Detect which cell encompasses the target text, then output its (x, y) center coordinate. 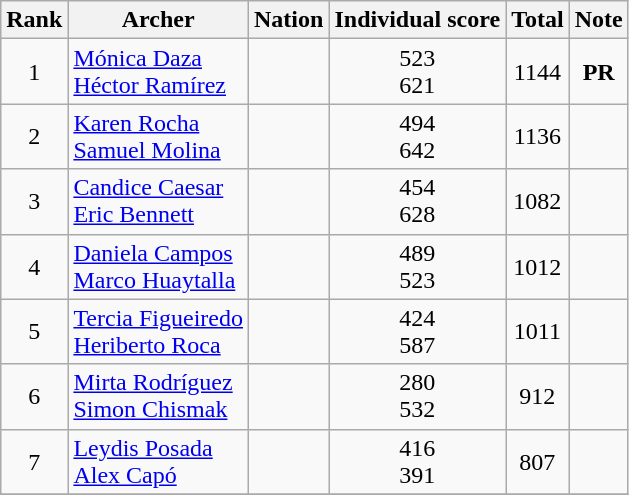
280532 (418, 396)
494642 (418, 136)
912 (538, 396)
4 (34, 266)
Mónica DazaHéctor Ramírez (158, 72)
Individual score (418, 20)
Rank (34, 20)
454628 (418, 202)
Daniela CamposMarco Huaytalla (158, 266)
Note (598, 20)
PR (598, 72)
Tercia FigueiredoHeriberto Roca (158, 332)
424587 (418, 332)
6 (34, 396)
Candice CaesarEric Bennett (158, 202)
Karen RochaSamuel Molina (158, 136)
3 (34, 202)
Mirta RodríguezSimon Chismak (158, 396)
1144 (538, 72)
523621 (418, 72)
Archer (158, 20)
Leydis PosadaAlex Capó (158, 462)
2 (34, 136)
1011 (538, 332)
Total (538, 20)
416391 (418, 462)
489523 (418, 266)
1082 (538, 202)
1 (34, 72)
7 (34, 462)
807 (538, 462)
1136 (538, 136)
Nation (289, 20)
1012 (538, 266)
5 (34, 332)
